Detect which cell encompasses the target text, then output its (X, Y) center coordinate. 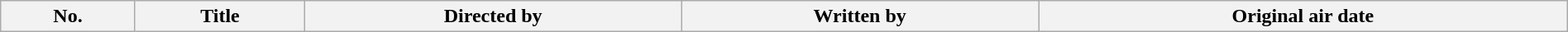
Directed by (493, 16)
No. (68, 16)
Title (220, 16)
Original air date (1303, 16)
Written by (860, 16)
